Return the [X, Y] coordinate for the center point of the cell that contains the specified text.  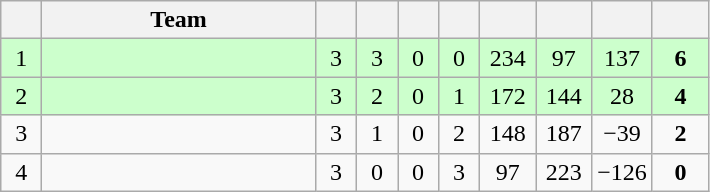
223 [564, 172]
187 [564, 134]
28 [622, 96]
148 [508, 134]
144 [564, 96]
234 [508, 58]
172 [508, 96]
137 [622, 58]
Team [179, 20]
−126 [622, 172]
6 [680, 58]
−39 [622, 134]
